Identify which cell holds the provided text, then report its [x, y] central coordinate. 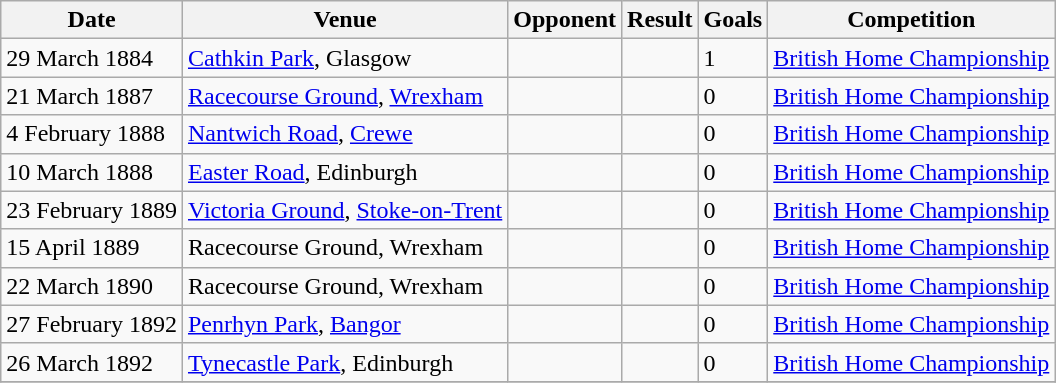
Date [92, 20]
26 March 1892 [92, 362]
Result [660, 20]
23 February 1889 [92, 210]
Penrhyn Park, Bangor [344, 324]
27 February 1892 [92, 324]
4 February 1888 [92, 134]
Tynecastle Park, Edinburgh [344, 362]
15 April 1889 [92, 248]
22 March 1890 [92, 286]
Cathkin Park, Glasgow [344, 58]
29 March 1884 [92, 58]
Nantwich Road, Crewe [344, 134]
Venue [344, 20]
Goals [733, 20]
1 [733, 58]
21 March 1887 [92, 96]
Victoria Ground, Stoke-on-Trent [344, 210]
Competition [912, 20]
Easter Road, Edinburgh [344, 172]
10 March 1888 [92, 172]
Opponent [565, 20]
